Find where the given text appears and provide that cell's center as (x, y) coordinate. 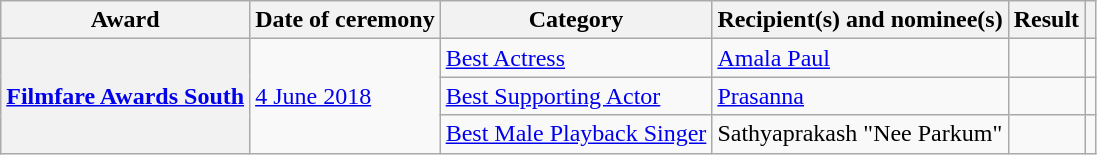
Prasanna (860, 96)
Result (1046, 20)
Filmfare Awards South (126, 96)
Amala Paul (860, 58)
Recipient(s) and nominee(s) (860, 20)
Category (576, 20)
Best Actress (576, 58)
Sathyaprakash "Nee Parkum" (860, 134)
4 June 2018 (346, 96)
Award (126, 20)
Best Male Playback Singer (576, 134)
Best Supporting Actor (576, 96)
Date of ceremony (346, 20)
